For the text-containing cell, return its midpoint in (x, y) coordinate format. 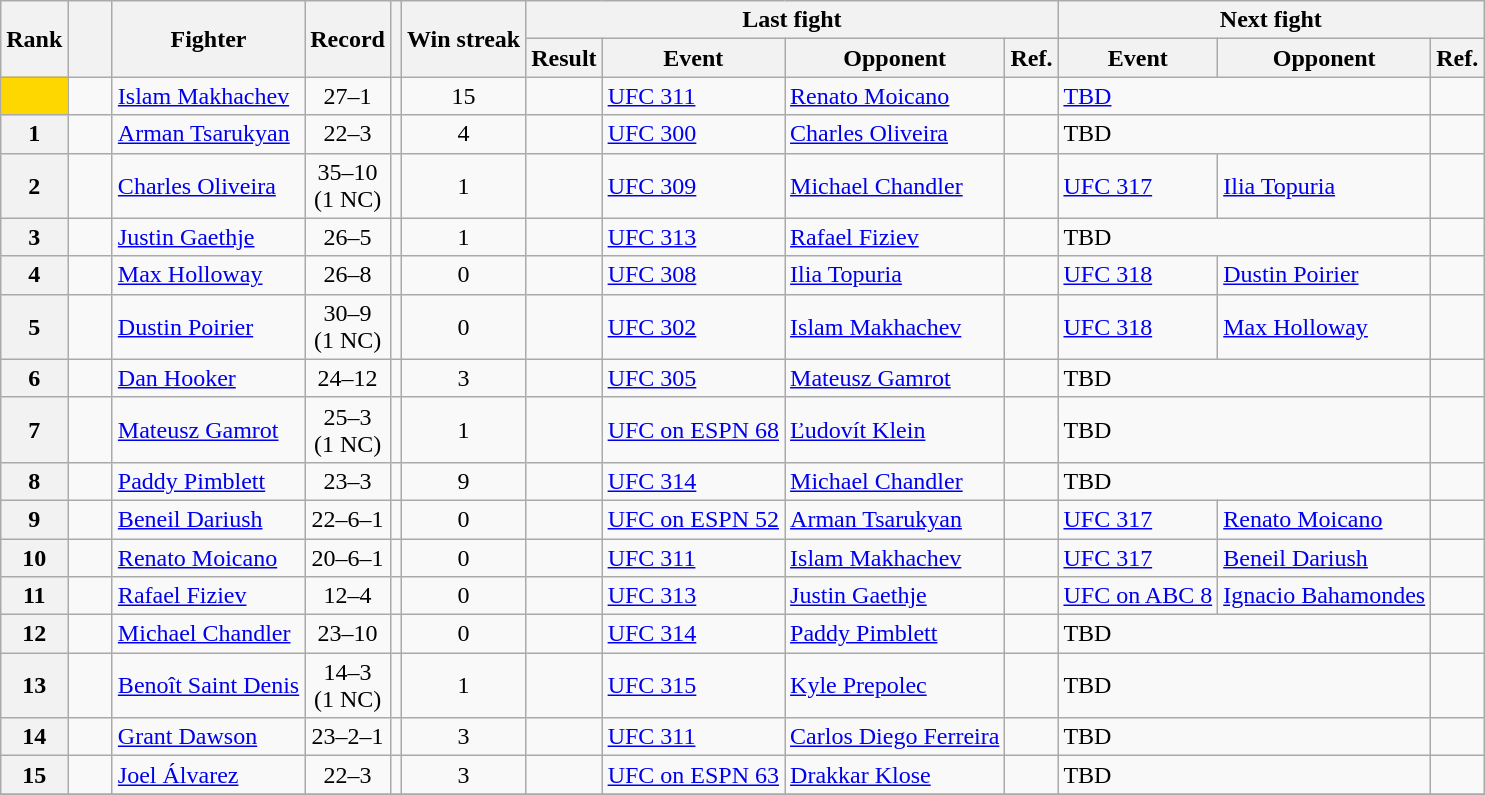
Kyle Prepolec (895, 686)
12 (34, 634)
23–2–1 (348, 737)
14 (34, 737)
30–9(1 NC) (348, 326)
Rank (34, 39)
UFC 308 (693, 275)
UFC 315 (693, 686)
8 (34, 481)
26–8 (348, 275)
Fighter (208, 39)
Drakkar Klose (895, 775)
UFC 302 (693, 326)
35–10(1 NC) (348, 186)
Carlos Diego Ferreira (895, 737)
UFC on ESPN 63 (693, 775)
UFC 300 (693, 134)
Result (564, 58)
Ľudovít Klein (895, 430)
11 (34, 596)
13 (34, 686)
UFC 305 (693, 378)
Next fight (1271, 20)
UFC on ESPN 52 (693, 519)
UFC on ESPN 68 (693, 430)
Joel Álvarez (208, 775)
26–5 (348, 237)
Benoît Saint Denis (208, 686)
12–4 (348, 596)
2 (34, 186)
10 (34, 557)
5 (34, 326)
Record (348, 39)
UFC on ABC 8 (1138, 596)
20–6–1 (348, 557)
Dan Hooker (208, 378)
7 (34, 430)
Grant Dawson (208, 737)
25–3(1 NC) (348, 430)
27–1 (348, 96)
Ignacio Bahamondes (1324, 596)
23–3 (348, 481)
Last fight (792, 20)
6 (34, 378)
Win streak (464, 39)
24–12 (348, 378)
UFC 309 (693, 186)
23–10 (348, 634)
22–6–1 (348, 519)
14–3(1 NC) (348, 686)
